From the cell containing the given text, extract its center point as (X, Y) coordinate. 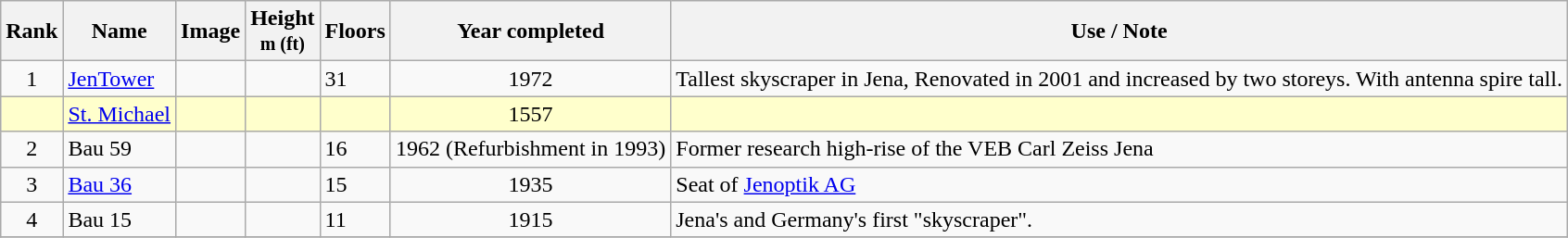
Year completed (530, 31)
15 (355, 184)
Jena's and Germany's first "skyscraper". (1119, 219)
Tallest skyscraper in Jena, Renovated in 2001 and increased by two storeys. With antenna spire tall. (1119, 79)
11 (355, 219)
3 (32, 184)
1 (32, 79)
Bau 15 (120, 219)
1935 (530, 184)
1962 (Refurbishment in 1993) (530, 149)
1915 (530, 219)
Rank (32, 31)
16 (355, 149)
Seat of Jenoptik AG (1119, 184)
2 (32, 149)
31 (355, 79)
Floors (355, 31)
1972 (530, 79)
1557 (530, 114)
4 (32, 219)
Bau 36 (120, 184)
Heightm (ft) (283, 31)
Name (120, 31)
Bau 59 (120, 149)
St. Michael (120, 114)
Use / Note (1119, 31)
Image (211, 31)
Former research high-rise of the VEB Carl Zeiss Jena (1119, 149)
JenTower (120, 79)
